Determine the (X, Y) coordinate at the center of the cell enclosing the given text.  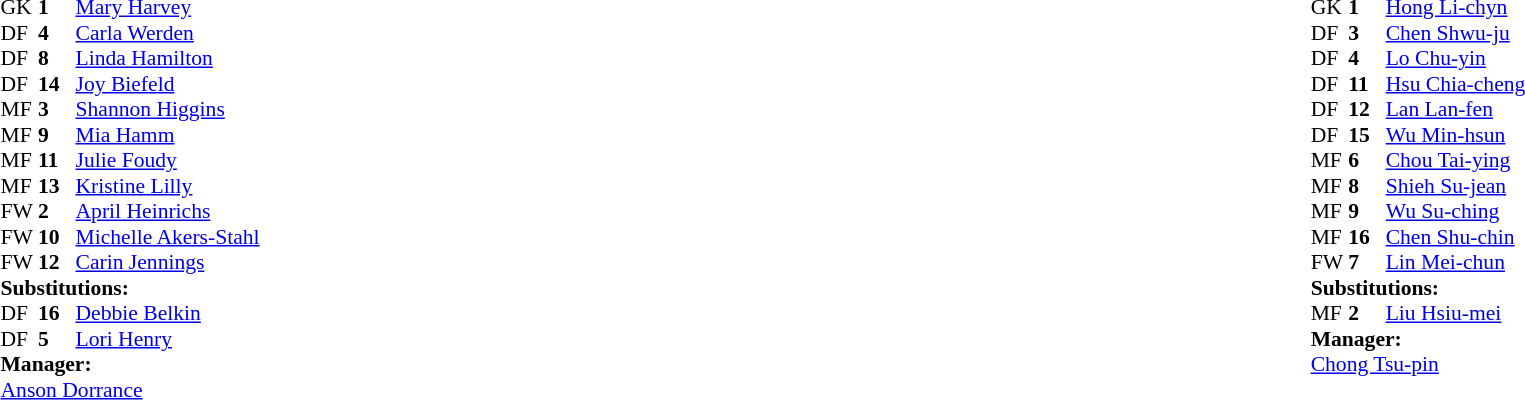
Linda Hamilton (168, 59)
15 (1367, 135)
13 (57, 186)
Carin Jennings (168, 263)
14 (57, 84)
Manager: (130, 365)
April Heinrichs (168, 211)
Joy Biefeld (168, 84)
Substitutions: (130, 288)
Debbie Belkin (168, 313)
5 (57, 339)
Michelle Akers-Stahl (168, 237)
Julie Foudy (168, 161)
10 (57, 237)
Lori Henry (168, 339)
6 (1367, 161)
Mia Hamm (168, 135)
Carla Werden (168, 33)
Shannon Higgins (168, 109)
Kristine Lilly (168, 186)
7 (1367, 263)
